Capture the cell that displays the provided text and extract its (x, y) central coordinate. 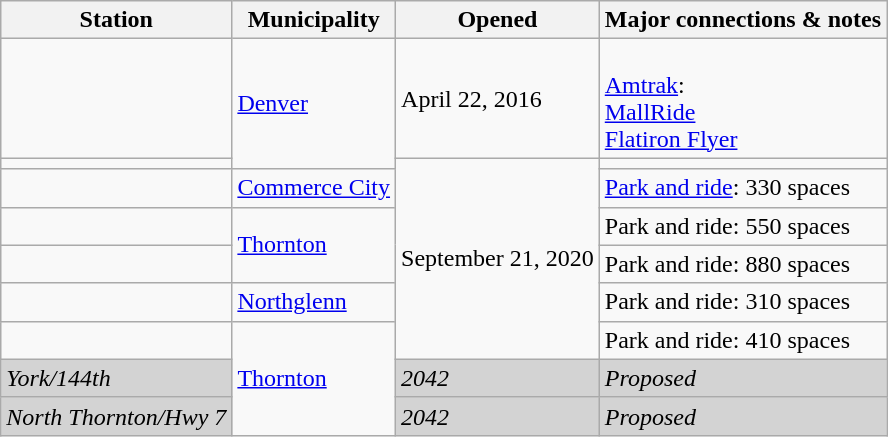
York/144th (116, 378)
Municipality (314, 20)
Park and ride: 310 spaces (742, 302)
September 21, 2020 (498, 258)
Opened (498, 20)
Park and ride: 550 spaces (742, 226)
Northglenn (314, 302)
North Thornton/Hwy 7 (116, 416)
Park and ride: 410 spaces (742, 340)
Station (116, 20)
Major connections & notes (742, 20)
April 22, 2016 (498, 98)
Park and ride: 880 spaces (742, 264)
Amtrak: MallRide Flatiron Flyer (742, 98)
Park and ride: 330 spaces (742, 188)
Commerce City (314, 188)
Denver (314, 104)
